Provide the [x, y] coordinate of the cell's center where the given text is located.  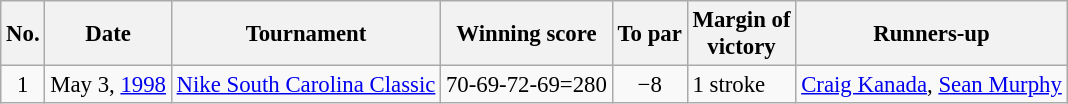
No. [23, 34]
Date [108, 34]
Nike South Carolina Classic [306, 85]
Winning score [527, 34]
Runners-up [932, 34]
Tournament [306, 34]
1 stroke [742, 85]
Craig Kanada, Sean Murphy [932, 85]
Margin ofvictory [742, 34]
May 3, 1998 [108, 85]
−8 [650, 85]
70-69-72-69=280 [527, 85]
To par [650, 34]
1 [23, 85]
